Capture the cell that displays the provided text and extract its [X, Y] central coordinate. 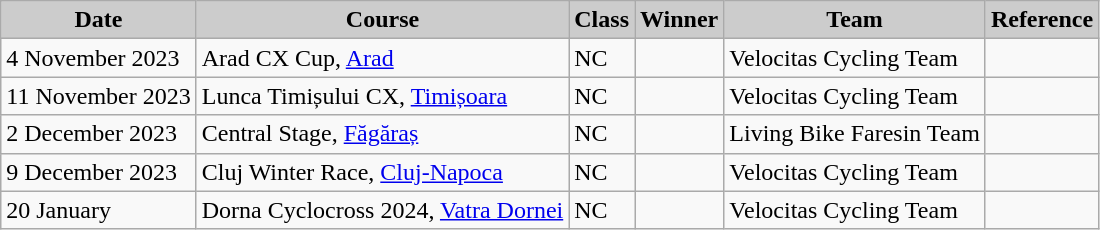
Course [382, 20]
Lunca Timișului CX, Timișoara [382, 96]
Reference [1042, 20]
9 December 2023 [98, 172]
Living Bike Faresin Team [855, 134]
11 November 2023 [98, 96]
Central Stage, Făgăraș [382, 134]
Dorna Cyclocross 2024, Vatra Dornei [382, 210]
20 January [98, 210]
Winner [678, 20]
Arad CX Cup, Arad [382, 58]
Date [98, 20]
2 December 2023 [98, 134]
Team [855, 20]
Cluj Winter Race, Cluj-Napoca [382, 172]
Class [602, 20]
4 November 2023 [98, 58]
